Identify which cell holds the provided text, then report its (x, y) central coordinate. 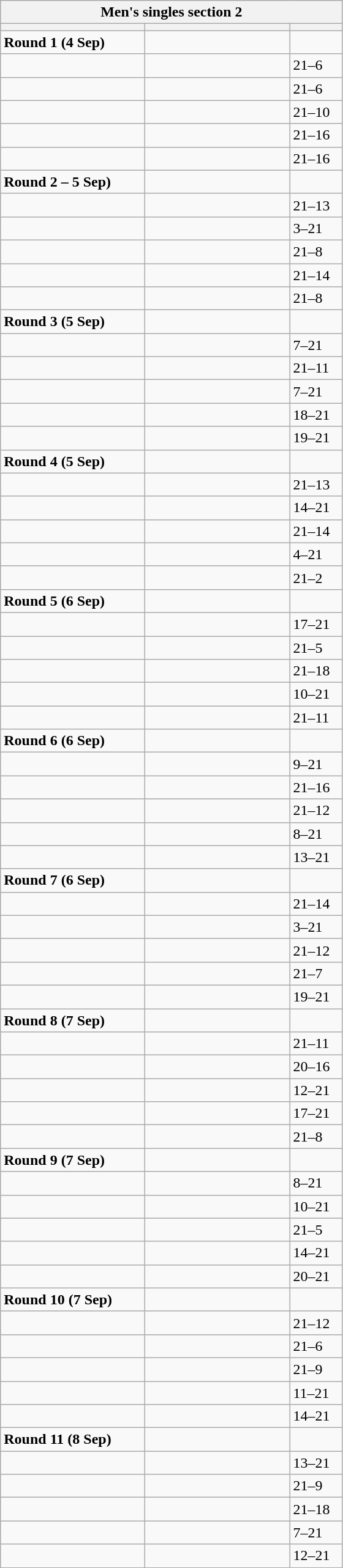
11–21 (316, 1393)
20–16 (316, 1067)
Round 7 (6 Sep) (73, 880)
Round 2 – 5 Sep) (73, 182)
21–10 (316, 112)
4–21 (316, 554)
Men's singles section 2 (171, 12)
Round 6 (6 Sep) (73, 741)
9–21 (316, 764)
Round 4 (5 Sep) (73, 461)
18–21 (316, 415)
Round 1 (4 Sep) (73, 42)
Round 11 (8 Sep) (73, 1440)
Round 5 (6 Sep) (73, 601)
21–2 (316, 578)
20–21 (316, 1276)
Round 3 (5 Sep) (73, 322)
21–7 (316, 973)
Round 10 (7 Sep) (73, 1299)
Round 9 (7 Sep) (73, 1160)
Round 8 (7 Sep) (73, 1020)
